Find where the given text appears and provide that cell's center as (X, Y) coordinate. 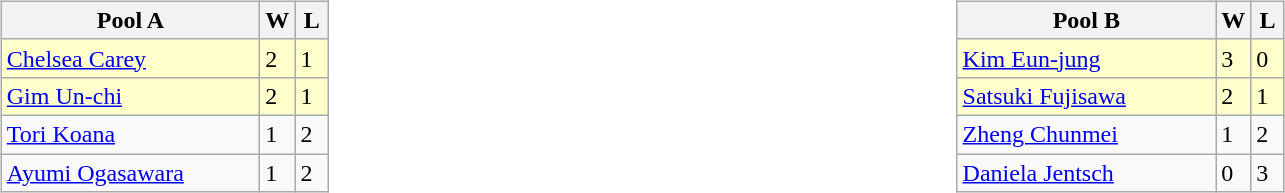
Zheng Chunmei (1086, 134)
Kim Eun-jung (1086, 58)
Ayumi Ogasawara (130, 173)
Pool A (130, 20)
Tori Koana (130, 134)
Pool B (1086, 20)
Daniela Jentsch (1086, 173)
Satsuki Fujisawa (1086, 96)
Chelsea Carey (130, 58)
Gim Un-chi (130, 96)
